For the text-containing cell, return its midpoint in (x, y) coordinate format. 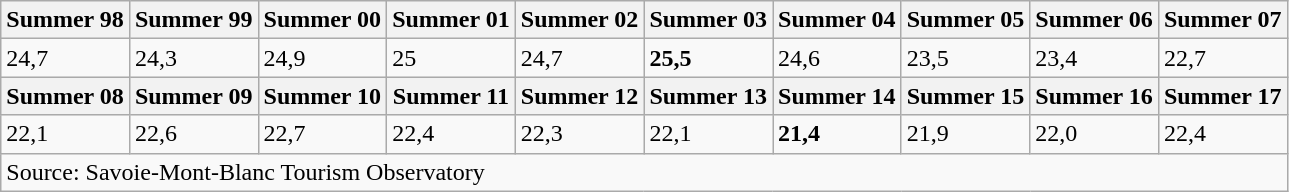
Summer 14 (836, 96)
22,3 (580, 134)
Summer 12 (580, 96)
22,0 (1094, 134)
Summer 08 (66, 96)
Summer 11 (452, 96)
Summer 07 (1222, 20)
Summer 16 (1094, 96)
Summer 99 (194, 20)
Source: Savoie-Mont-Blanc Tourism Observatory (644, 172)
Summer 04 (836, 20)
Summer 13 (708, 96)
23,5 (966, 58)
25,5 (708, 58)
Summer 05 (966, 20)
Summer 09 (194, 96)
Summer 02 (580, 20)
Summer 10 (322, 96)
25 (452, 58)
Summer 06 (1094, 20)
Summer 01 (452, 20)
Summer 03 (708, 20)
24,3 (194, 58)
Summer 17 (1222, 96)
22,6 (194, 134)
Summer 98 (66, 20)
Summer 15 (966, 96)
24,9 (322, 58)
23,4 (1094, 58)
21,9 (966, 134)
24,6 (836, 58)
Summer 00 (322, 20)
21,4 (836, 134)
